For the text-containing cell, return its midpoint in [x, y] coordinate format. 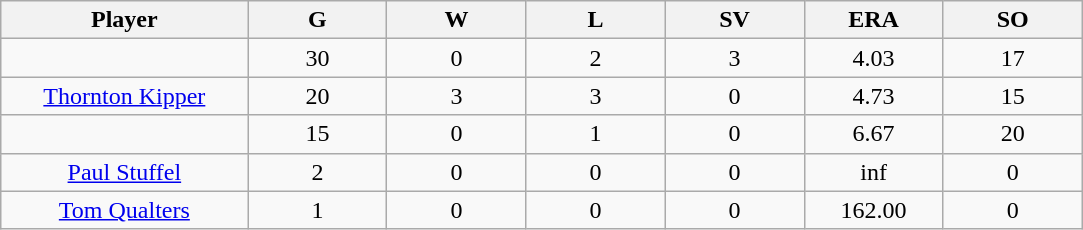
SV [734, 20]
4.03 [874, 58]
162.00 [874, 210]
SO [1012, 20]
L [596, 20]
Tom Qualters [124, 210]
ERA [874, 20]
4.73 [874, 96]
Player [124, 20]
inf [874, 172]
17 [1012, 58]
G [318, 20]
Thornton Kipper [124, 96]
Paul Stuffel [124, 172]
30 [318, 58]
6.67 [874, 134]
W [456, 20]
